From the cell containing the given text, extract its center point as (x, y) coordinate. 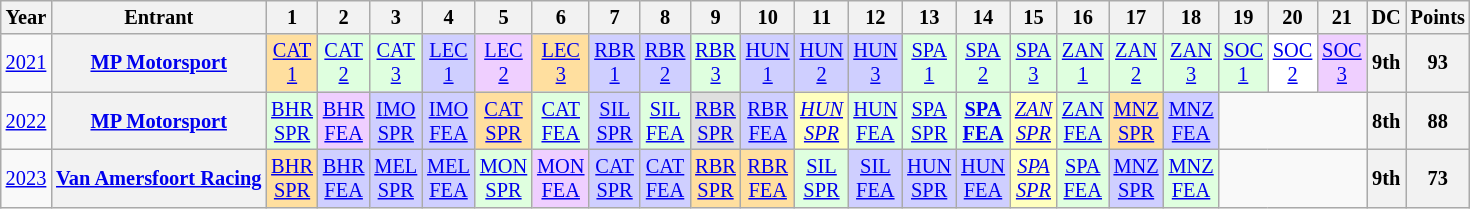
14 (983, 17)
ZAN1 (1083, 63)
16 (1083, 17)
SPA3 (1034, 63)
10 (768, 17)
ZAN3 (1192, 63)
MONSPR (504, 178)
HUN2 (822, 63)
ZANFEA (1083, 121)
IMOSPR (396, 121)
LEC1 (448, 63)
21 (1342, 17)
1 (292, 17)
2 (344, 17)
4 (448, 17)
SPA2 (983, 63)
Points (1438, 17)
CAT1 (292, 63)
17 (1136, 17)
HUN1 (768, 63)
RBR3 (715, 63)
12 (875, 17)
CAT2 (344, 63)
IMOFEA (448, 121)
73 (1438, 178)
13 (929, 17)
3 (396, 17)
SOC1 (1244, 63)
2023 (26, 178)
7 (614, 17)
88 (1438, 121)
SOC2 (1292, 63)
DC (1386, 17)
ZANSPR (1034, 121)
20 (1292, 17)
18 (1192, 17)
Van Amersfoort Racing (158, 178)
19 (1244, 17)
2021 (26, 63)
2022 (26, 121)
SPA1 (929, 63)
HUN3 (875, 63)
RBR1 (614, 63)
ZAN2 (1136, 63)
8th (1386, 121)
5 (504, 17)
8 (665, 17)
SOC3 (1342, 63)
Year (26, 17)
LEC3 (560, 63)
MELSPR (396, 178)
MONFEA (560, 178)
15 (1034, 17)
93 (1438, 63)
RBR2 (665, 63)
CAT3 (396, 63)
9 (715, 17)
6 (560, 17)
Entrant (158, 17)
11 (822, 17)
MELFEA (448, 178)
LEC2 (504, 63)
